Identify which cell holds the provided text, then report its [x, y] central coordinate. 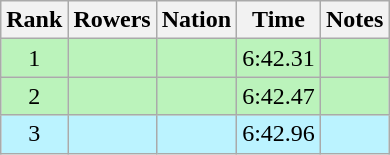
6:42.96 [279, 134]
3 [34, 134]
Rank [34, 20]
Notes [354, 20]
6:42.31 [279, 58]
Time [279, 20]
Nation [196, 20]
1 [34, 58]
2 [34, 96]
6:42.47 [279, 96]
Rowers [112, 20]
